Return (x, y) of the center of cell containing provided text 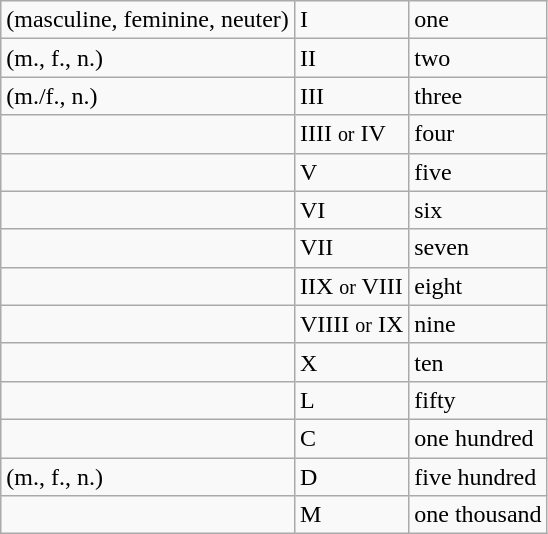
(m./f., n.) (148, 96)
VI (351, 210)
three (478, 96)
V (351, 172)
two (478, 58)
IIX or VIII (351, 286)
fifty (478, 400)
four (478, 134)
ten (478, 362)
seven (478, 248)
eight (478, 286)
one hundred (478, 438)
five hundred (478, 477)
I (351, 20)
L (351, 400)
six (478, 210)
one thousand (478, 515)
VII (351, 248)
five (478, 172)
II (351, 58)
VIIII or IX (351, 324)
M (351, 515)
nine (478, 324)
D (351, 477)
one (478, 20)
IIII or IV (351, 134)
X (351, 362)
(masculine, feminine, neuter) (148, 20)
III (351, 96)
C (351, 438)
